Identify which cell holds the provided text, then report its [X, Y] central coordinate. 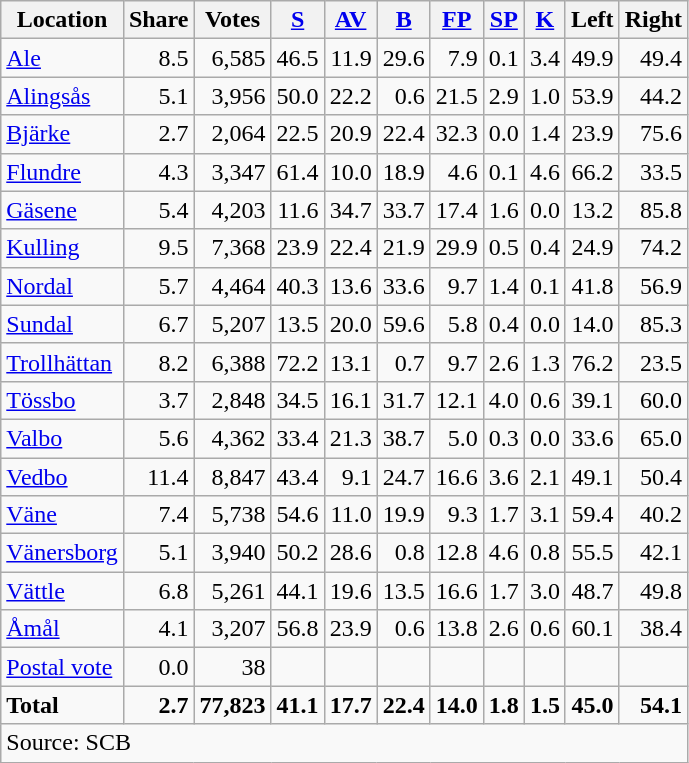
1.8 [504, 705]
3.6 [504, 477]
19.9 [404, 515]
24.9 [592, 248]
3.0 [544, 591]
6,585 [232, 58]
44.2 [653, 96]
41.8 [592, 286]
2.9 [504, 96]
55.5 [592, 553]
Postal vote [62, 667]
50.2 [298, 553]
5,261 [232, 591]
Vänersborg [62, 553]
6,388 [232, 362]
29.6 [404, 58]
Bjärke [62, 134]
Väne [62, 515]
76.2 [592, 362]
9.5 [158, 248]
5.7 [158, 286]
5.4 [158, 210]
Åmål [62, 629]
B [404, 20]
22.2 [350, 96]
Flundre [62, 172]
54.1 [653, 705]
74.2 [653, 248]
50.4 [653, 477]
21.3 [350, 438]
0.3 [504, 438]
2,848 [232, 400]
4,203 [232, 210]
72.2 [298, 362]
20.0 [350, 324]
Vättle [62, 591]
1.5 [544, 705]
66.2 [592, 172]
3,207 [232, 629]
60.1 [592, 629]
7.9 [456, 58]
60.0 [653, 400]
13.1 [350, 362]
5.0 [456, 438]
21.9 [404, 248]
56.9 [653, 286]
49.1 [592, 477]
48.7 [592, 591]
3,347 [232, 172]
8,847 [232, 477]
12.8 [456, 553]
Kulling [62, 248]
Gäsene [62, 210]
32.3 [456, 134]
9.1 [350, 477]
4,464 [232, 286]
4.1 [158, 629]
4.0 [504, 400]
53.9 [592, 96]
13.8 [456, 629]
38.4 [653, 629]
24.7 [404, 477]
49.4 [653, 58]
33.5 [653, 172]
2.1 [544, 477]
5,207 [232, 324]
5.8 [456, 324]
5,738 [232, 515]
7,368 [232, 248]
3.7 [158, 400]
10.0 [350, 172]
1.3 [544, 362]
Vedbo [62, 477]
50.0 [298, 96]
Right [653, 20]
21.5 [456, 96]
17.7 [350, 705]
54.6 [298, 515]
0.5 [504, 248]
Share [158, 20]
41.1 [298, 705]
3,940 [232, 553]
18.9 [404, 172]
Tössbo [62, 400]
23.5 [653, 362]
1.0 [544, 96]
Valbo [62, 438]
5.6 [158, 438]
61.4 [298, 172]
12.1 [456, 400]
11.4 [158, 477]
Alingsås [62, 96]
AV [350, 20]
38 [232, 667]
9.3 [456, 515]
11.0 [350, 515]
22.5 [298, 134]
38.7 [404, 438]
3.1 [544, 515]
1.6 [504, 210]
Votes [232, 20]
8.2 [158, 362]
33.7 [404, 210]
6.8 [158, 591]
17.4 [456, 210]
Location [62, 20]
4,362 [232, 438]
34.5 [298, 400]
8.5 [158, 58]
Total [62, 705]
49.8 [653, 591]
4.3 [158, 172]
85.8 [653, 210]
7.4 [158, 515]
20.9 [350, 134]
Sundal [62, 324]
3,956 [232, 96]
16.1 [350, 400]
11.6 [298, 210]
0.7 [404, 362]
85.3 [653, 324]
77,823 [232, 705]
Nordal [62, 286]
65.0 [653, 438]
S [298, 20]
45.0 [592, 705]
K [544, 20]
75.6 [653, 134]
34.7 [350, 210]
40.2 [653, 515]
Source: SCB [344, 743]
59.6 [404, 324]
40.3 [298, 286]
39.1 [592, 400]
13.6 [350, 286]
46.5 [298, 58]
13.2 [592, 210]
43.4 [298, 477]
Left [592, 20]
SP [504, 20]
3.4 [544, 58]
Trollhättan [62, 362]
44.1 [298, 591]
49.9 [592, 58]
2,064 [232, 134]
11.9 [350, 58]
56.8 [298, 629]
29.9 [456, 248]
28.6 [350, 553]
Ale [62, 58]
31.7 [404, 400]
19.6 [350, 591]
33.4 [298, 438]
42.1 [653, 553]
FP [456, 20]
6.7 [158, 324]
59.4 [592, 515]
